From the cell containing the given text, extract its center point as [X, Y] coordinate. 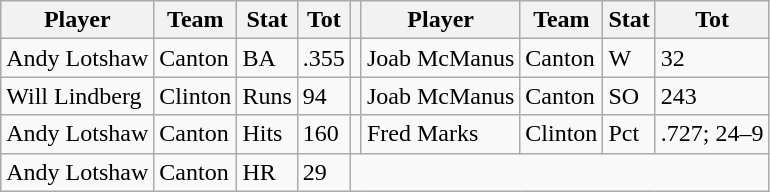
Hits [267, 134]
Pct [629, 134]
29 [324, 172]
Fred Marks [440, 134]
32 [712, 58]
Runs [267, 96]
.727; 24–9 [712, 134]
160 [324, 134]
BA [267, 58]
HR [267, 172]
SO [629, 96]
W [629, 58]
.355 [324, 58]
94 [324, 96]
243 [712, 96]
Will Lindberg [78, 96]
